Determine the (X, Y) coordinate at the center of the cell enclosing the given text.  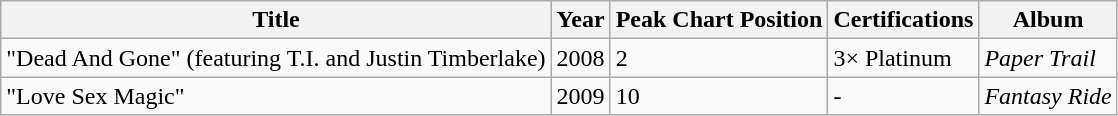
2008 (580, 58)
- (904, 96)
Title (276, 20)
Paper Trail (1048, 58)
Peak Chart Position (719, 20)
2009 (580, 96)
10 (719, 96)
Certifications (904, 20)
"Love Sex Magic" (276, 96)
Album (1048, 20)
"Dead And Gone" (featuring T.I. and Justin Timberlake) (276, 58)
3× Platinum (904, 58)
Year (580, 20)
2 (719, 58)
Fantasy Ride (1048, 96)
